Provide the [x, y] coordinate of the cell's center where the given text is located.  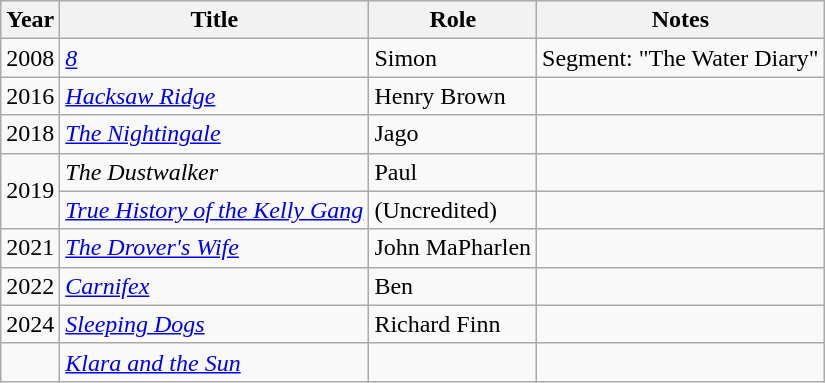
Title [214, 20]
John MaPharlen [453, 248]
Jago [453, 134]
Ben [453, 286]
2021 [30, 248]
2016 [30, 96]
2019 [30, 191]
Hacksaw Ridge [214, 96]
(Uncredited) [453, 210]
2008 [30, 58]
Segment: "The Water Diary" [681, 58]
The Nightingale [214, 134]
Paul [453, 172]
2022 [30, 286]
Carnifex [214, 286]
Role [453, 20]
Year [30, 20]
2018 [30, 134]
Simon [453, 58]
2024 [30, 324]
The Dustwalker [214, 172]
Richard Finn [453, 324]
8 [214, 58]
The Drover's Wife [214, 248]
True History of the Kelly Gang [214, 210]
Sleeping Dogs [214, 324]
Notes [681, 20]
Klara and the Sun [214, 362]
Henry Brown [453, 96]
